For the text-containing cell, return its midpoint in [x, y] coordinate format. 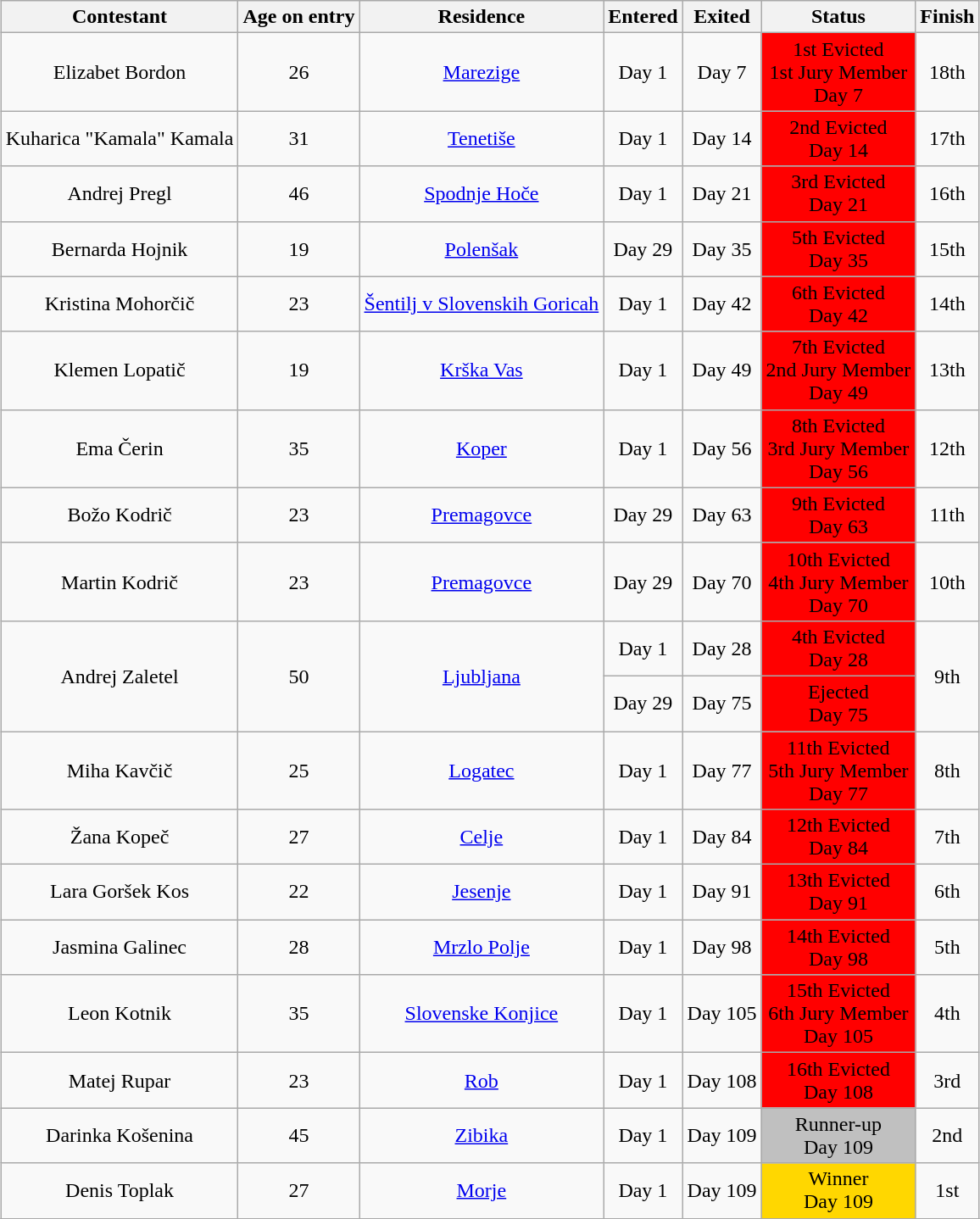
Jesenje [482, 892]
18th [948, 72]
Bernarda Hojnik [120, 249]
15th Evicted6th Jury MemberDay 105 [838, 1014]
10th [948, 582]
1st [948, 1190]
Krška Vas [482, 370]
Status [838, 17]
Matej Rupar [120, 1080]
Marezige [482, 72]
Day 49 [722, 370]
7th Evicted2nd Jury MemberDay 49 [838, 370]
22 [298, 892]
7th [948, 838]
Day 7 [722, 72]
1st Evicted1st Jury MemberDay 7 [838, 72]
Šentilj v Slovenskih Goricah [482, 303]
2nd [948, 1136]
Residence [482, 17]
Finish [948, 17]
25 [298, 770]
Day 14 [722, 139]
6th [948, 892]
46 [298, 193]
Day 108 [722, 1080]
16th [948, 193]
Exited [722, 17]
Andrej Pregl [120, 193]
11th [948, 515]
Logatec [482, 770]
Tenetiše [482, 139]
31 [298, 139]
Rob [482, 1080]
16th EvictedDay 108 [838, 1080]
Morje [482, 1190]
Martin Kodrič [120, 582]
Day 63 [722, 515]
9th [948, 676]
Day 56 [722, 448]
Day 98 [722, 948]
Day 42 [722, 303]
Polenšak [482, 249]
14th EvictedDay 98 [838, 948]
Day 84 [722, 838]
10th Evicted4th Jury MemberDay 70 [838, 582]
45 [298, 1136]
8th Evicted3rd Jury MemberDay 56 [838, 448]
13th EvictedDay 91 [838, 892]
Božo Kodrič [120, 515]
Klemen Lopatič [120, 370]
Day 77 [722, 770]
Denis Toplak [120, 1190]
9th EvictedDay 63 [838, 515]
4th [948, 1014]
Andrej Zaletel [120, 676]
Spodnje Hoče [482, 193]
Koper [482, 448]
Ljubljana [482, 676]
Kuharica "Kamala" Kamala [120, 139]
12th EvictedDay 84 [838, 838]
Mrzlo Polje [482, 948]
8th [948, 770]
Age on entry [298, 17]
3rd EvictedDay 21 [838, 193]
EjectedDay 75 [838, 704]
17th [948, 139]
Day 21 [722, 193]
5th EvictedDay 35 [838, 249]
2nd EvictedDay 14 [838, 139]
6th EvictedDay 42 [838, 303]
12th [948, 448]
Zibika [482, 1136]
Kristina Mohorčič [120, 303]
Day 35 [722, 249]
13th [948, 370]
Ema Čerin [120, 448]
50 [298, 676]
Slovenske Konjice [482, 1014]
11th Evicted5th Jury MemberDay 77 [838, 770]
28 [298, 948]
Elizabet Bordon [120, 72]
Darinka Košenina [120, 1136]
Lara Goršek Kos [120, 892]
Runner-upDay 109 [838, 1136]
Žana Kopeč [120, 838]
Celje [482, 838]
Day 91 [722, 892]
Day 28 [722, 648]
26 [298, 72]
15th [948, 249]
Miha Kavčič [120, 770]
Day 105 [722, 1014]
Entered [643, 17]
Day 75 [722, 704]
WinnerDay 109 [838, 1190]
Day 70 [722, 582]
Contestant [120, 17]
Jasmina Galinec [120, 948]
3rd [948, 1080]
14th [948, 303]
Leon Kotnik [120, 1014]
4th EvictedDay 28 [838, 648]
5th [948, 948]
